Find where the given text appears and provide that cell's center as (x, y) coordinate. 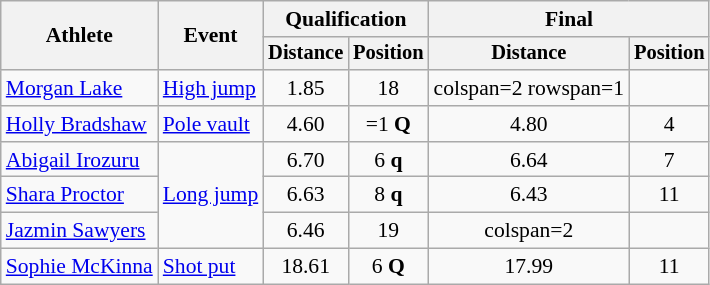
8 q (388, 195)
Long jump (210, 196)
colspan=2 rowspan=1 (530, 88)
Pole vault (210, 124)
4.80 (530, 124)
Morgan Lake (80, 88)
7 (669, 160)
Holly Bradshaw (80, 124)
4 (669, 124)
High jump (210, 88)
colspan=2 (530, 231)
18 (388, 88)
Jazmin Sawyers (80, 231)
6 Q (388, 267)
Athlete (80, 36)
6 q (388, 160)
1.85 (306, 88)
Event (210, 36)
Shara Proctor (80, 195)
Sophie McKinna (80, 267)
4.60 (306, 124)
6.46 (306, 231)
18.61 (306, 267)
6.64 (530, 160)
=1 Q (388, 124)
6.43 (530, 195)
Shot put (210, 267)
6.70 (306, 160)
17.99 (530, 267)
Abigail Irozuru (80, 160)
Qualification (346, 19)
6.63 (306, 195)
Final (570, 19)
19 (388, 231)
